Search for the cell housing the specified text and yield its (X, Y) center coordinate. 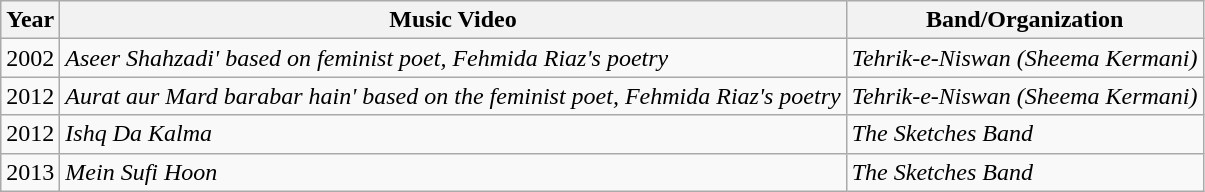
Aseer Shahzadi' based on feminist poet, Fehmida Riaz's poetry (453, 58)
2002 (30, 58)
Aurat aur Mard barabar hain' based on the feminist poet, Fehmida Riaz's poetry (453, 96)
2013 (30, 172)
Ishq Da Kalma (453, 134)
Year (30, 20)
Music Video (453, 20)
Mein Sufi Hoon (453, 172)
Band/Organization (1024, 20)
